Find where the given text appears and provide that cell's center as [X, Y] coordinate. 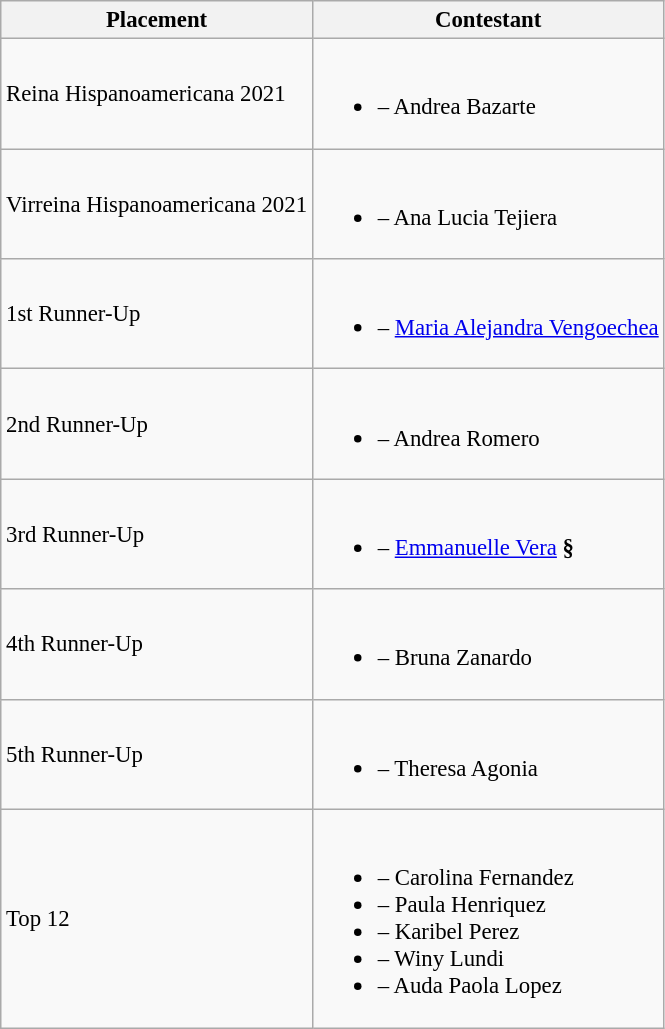
Reina Hispanoamericana 2021 [157, 94]
Contestant [488, 20]
– Theresa Agonia [488, 754]
– Emmanuelle Vera § [488, 534]
3rd Runner-Up [157, 534]
– Andrea Romero [488, 424]
– Andrea Bazarte [488, 94]
– Carolina Fernandez – Paula Henriquez – Karibel Perez – Winy Lundi – Auda Paola Lopez [488, 919]
5th Runner-Up [157, 754]
Top 12 [157, 919]
Virreina Hispanoamericana 2021 [157, 204]
– Ana Lucia Tejiera [488, 204]
4th Runner-Up [157, 644]
Placement [157, 20]
– Bruna Zanardo [488, 644]
2nd Runner-Up [157, 424]
1st Runner-Up [157, 314]
– Maria Alejandra Vengoechea [488, 314]
